Detect which cell encompasses the target text, then output its [X, Y] center coordinate. 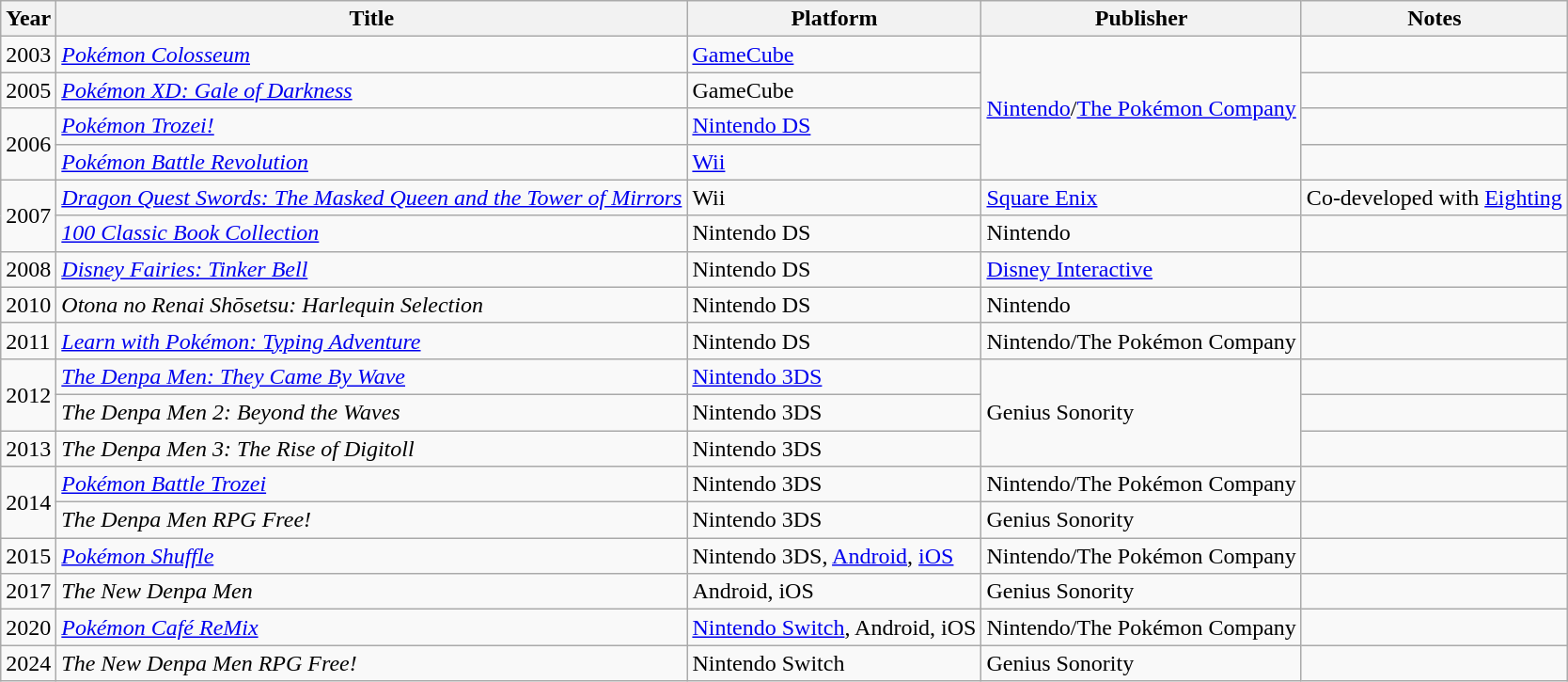
2011 [28, 341]
Pokémon Trozei! [372, 126]
Pokémon XD: Gale of Darkness [372, 90]
Pokémon Battle Revolution [372, 162]
Pokémon Battle Trozei [372, 484]
Nintendo Switch, Android, iOS [835, 627]
Pokémon Shuffle [372, 556]
Disney Interactive [1141, 269]
The New Denpa Men RPG Free! [372, 663]
2014 [28, 502]
Otona no Renai Shōsetsu: Harlequin Selection [372, 305]
Platform [835, 19]
Co-developed with Eighting [1435, 198]
2015 [28, 556]
2005 [28, 90]
Android, iOS [835, 592]
Year [28, 19]
Publisher [1141, 19]
2003 [28, 55]
Square Enix [1141, 198]
Pokémon Colosseum [372, 55]
The Denpa Men RPG Free! [372, 520]
2017 [28, 592]
The Denpa Men 3: The Rise of Digitoll [372, 449]
The Denpa Men: They Came By Wave [372, 376]
Dragon Quest Swords: The Masked Queen and the Tower of Mirrors [372, 198]
The New Denpa Men [372, 592]
The Denpa Men 2: Beyond the Waves [372, 412]
2010 [28, 305]
2006 [28, 144]
Disney Fairies: Tinker Bell [372, 269]
Nintendo Switch [835, 663]
Title [372, 19]
Learn with Pokémon: Typing Adventure [372, 341]
2024 [28, 663]
Nintendo 3DS, Android, iOS [835, 556]
2012 [28, 394]
Pokémon Café ReMix [372, 627]
2008 [28, 269]
Notes [1435, 19]
2020 [28, 627]
2013 [28, 449]
100 Classic Book Collection [372, 233]
2007 [28, 215]
